Find where the given text appears and provide that cell's center as (x, y) coordinate. 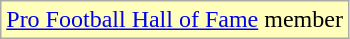
Pro Football Hall of Fame member (175, 20)
